Determine the (X, Y) coordinate at the center of the cell enclosing the given text.  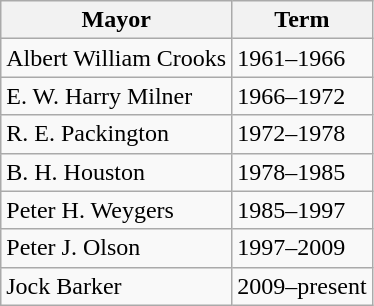
Jock Barker (116, 286)
Term (302, 20)
Peter J. Olson (116, 248)
1961–1966 (302, 58)
1985–1997 (302, 210)
B. H. Houston (116, 172)
Albert William Crooks (116, 58)
1997–2009 (302, 248)
Peter H. Weygers (116, 210)
Mayor (116, 20)
1966–1972 (302, 96)
R. E. Packington (116, 134)
E. W. Harry Milner (116, 96)
1972–1978 (302, 134)
1978–1985 (302, 172)
2009–present (302, 286)
